Return the (X, Y) coordinate for the center point of the cell that contains the specified text.  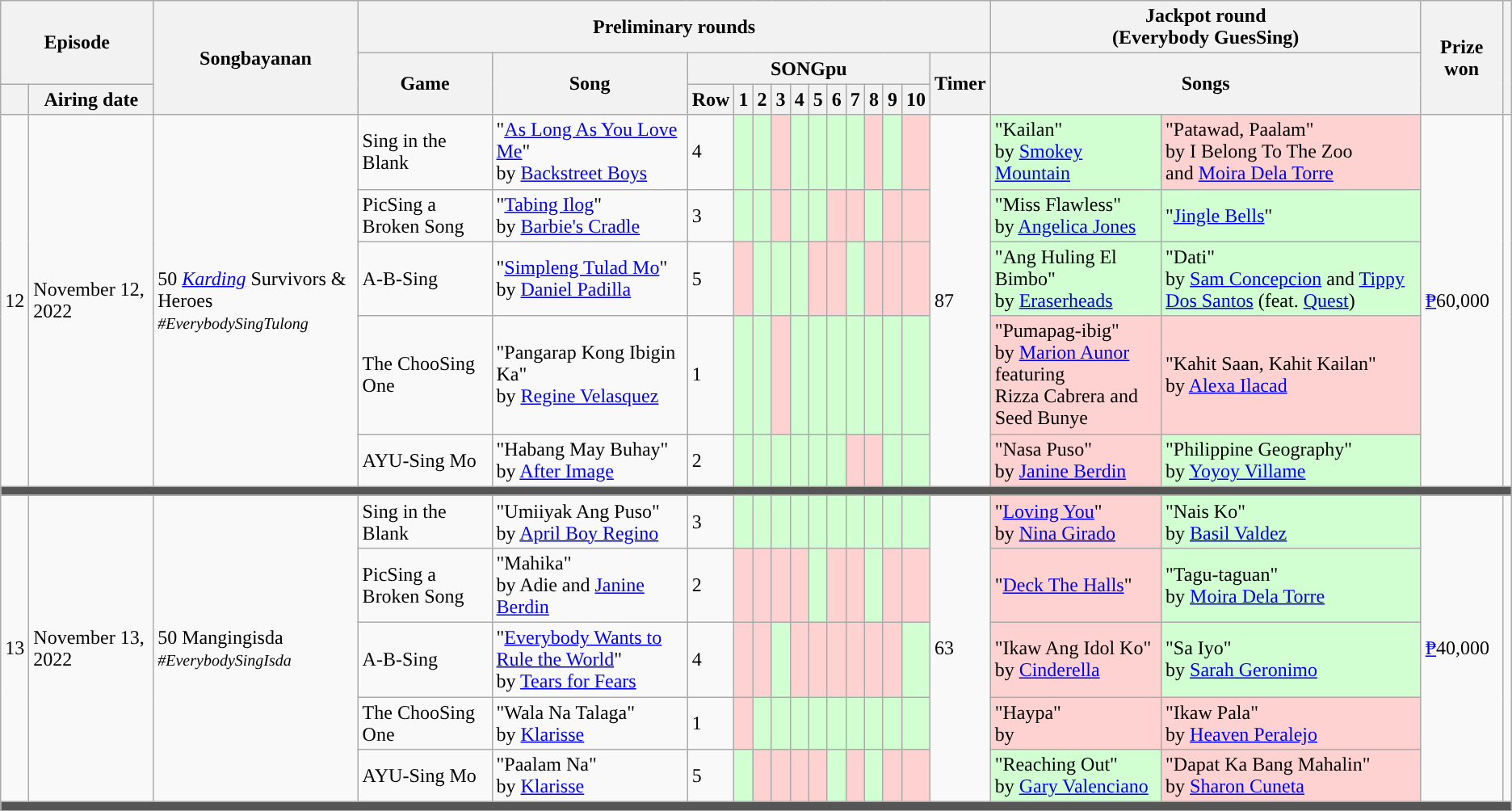
"Wala Na Talaga"by Klarisse (590, 722)
87 (961, 300)
"Dapat Ka Bang Mahalin"by Sharon Cuneta (1291, 775)
13 (15, 648)
November 12, 2022 (91, 300)
"Haypa"by (1076, 722)
"Pumapag-ibig"by Marion Aunor featuring Rizza Cabrera and Seed Bunye (1076, 375)
₱40,000 (1462, 648)
Timer (961, 84)
"Mahika"by Adie and Janine Berdin (590, 585)
"Sa Iyo"by Sarah Geronimo (1291, 659)
Jackpot round(Everybody GuesSing) (1205, 27)
10 (916, 99)
50 Karding Survivors & Heroes#EverybodySingTulong (255, 300)
November 13, 2022 (91, 648)
Game (425, 84)
"As Long As You Love Me" by Backstreet Boys (590, 152)
63 (961, 648)
Airing date (91, 99)
"Reaching Out"by Gary Valenciano (1076, 775)
"Tabing Ilog"by Barbie's Cradle (590, 215)
Song (590, 84)
8 (874, 99)
6 (837, 99)
"Paalam Na"by Klarisse (590, 775)
"Kahit Saan, Kahit Kailan"by Alexa Ilacad (1291, 375)
₱60,000 (1462, 300)
12 (15, 300)
"Philippine Geography"by Yoyoy Villame (1291, 460)
"Tagu-taguan"by Moira Dela Torre (1291, 585)
"Patawad, Paalam"by I Belong To The Zoo and Moira Dela Torre (1291, 152)
Prize won (1462, 58)
Songs (1205, 84)
Row (711, 99)
"Deck The Halls" (1076, 585)
"Nasa Puso"by Janine Berdin (1076, 460)
"Kailan"by Smokey Mountain (1076, 152)
"Miss Flawless"by Angelica Jones (1076, 215)
"Everybody Wants to Rule the World"by Tears for Fears (590, 659)
"Pangarap Kong Ibigin Ka"by Regine Velasquez (590, 375)
"Dati"by Sam Concepcion and Tippy Dos Santos (feat. Quest) (1291, 279)
"Ang Huling El Bimbo"by Eraserheads (1076, 279)
"Jingle Bells" (1291, 215)
"Loving You"by Nina Girado (1076, 522)
9 (892, 99)
"Nais Ko"by Basil Valdez (1291, 522)
7 (855, 99)
50 Mangingisda#EverybodySingIsda (255, 648)
"Habang May Buhay"by After Image (590, 460)
Songbayanan (255, 58)
"Ikaw Pala"by Heaven Peralejo (1291, 722)
"Umiiyak Ang Puso"by April Boy Regino (590, 522)
Preliminary rounds (674, 27)
SONGpu (808, 69)
"Simpleng Tulad Mo"by Daniel Padilla (590, 279)
Episode (78, 42)
"Ikaw Ang Idol Ko"by Cinderella (1076, 659)
